For the text-containing cell, return its midpoint in [x, y] coordinate format. 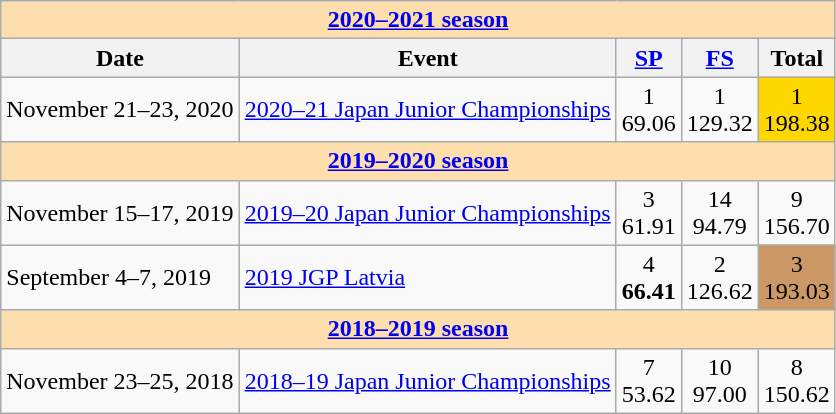
9 156.70 [796, 212]
Event [428, 58]
November 15–17, 2019 [120, 212]
2019–20 Japan Junior Championships [428, 212]
8 150.62 [796, 380]
2018–2019 season [418, 329]
November 23–25, 2018 [120, 380]
3 193.03 [796, 278]
Total [796, 58]
2019 JGP Latvia [428, 278]
1 129.32 [720, 110]
4 66.41 [648, 278]
November 21–23, 2020 [120, 110]
14 94.79 [720, 212]
7 53.62 [648, 380]
2020–21 Japan Junior Championships [428, 110]
2 126.62 [720, 278]
1 69.06 [648, 110]
1 198.38 [796, 110]
SP [648, 58]
2020–2021 season [418, 20]
10 97.00 [720, 380]
FS [720, 58]
Date [120, 58]
September 4–7, 2019 [120, 278]
3 61.91 [648, 212]
2018–19 Japan Junior Championships [428, 380]
2019–2020 season [418, 161]
